Identify which cell holds the provided text, then report its (X, Y) central coordinate. 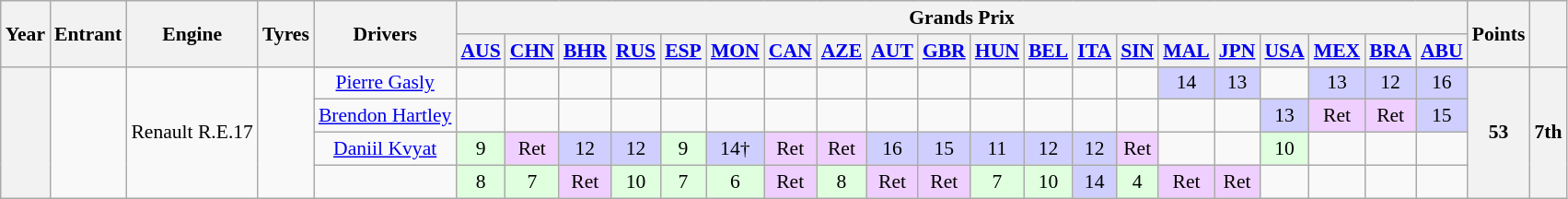
ESP (683, 51)
RUS (635, 51)
GBR (945, 51)
MEX (1337, 51)
Daniil Kvyat (385, 149)
7th (1548, 132)
Pierre Gasly (385, 83)
AUT (892, 51)
AZE (842, 51)
Drivers (385, 33)
6 (735, 181)
CAN (790, 51)
4 (1137, 181)
BRA (1390, 51)
Engine (192, 33)
SIN (1137, 51)
ABU (1442, 51)
JPN (1237, 51)
HUN (997, 51)
BEL (1048, 51)
CHN (532, 51)
USA (1283, 51)
11 (997, 149)
53 (1499, 132)
Tyres (285, 33)
MON (735, 51)
Renault R.E.17 (192, 132)
Brendon Hartley (385, 116)
Points (1499, 33)
BHR (586, 51)
14† (735, 149)
MAL (1186, 51)
Entrant (88, 33)
AUS (481, 51)
Grands Prix (961, 18)
ITA (1094, 51)
Year (26, 33)
